Scan for the cell matching the given text and deliver its (x, y) coordinate at center. 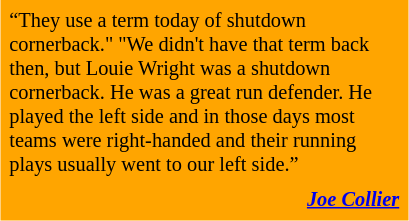
Joe Collier (204, 200)
